From the cell containing the given text, extract its center point as [x, y] coordinate. 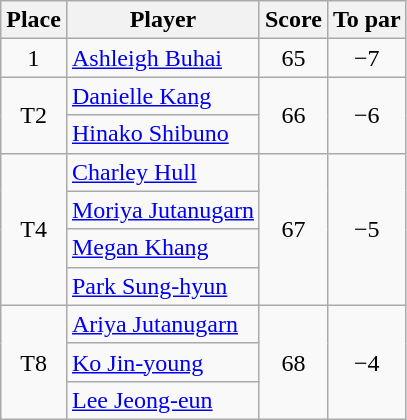
−5 [366, 229]
Danielle Kang [162, 96]
Ariya Jutanugarn [162, 324]
Lee Jeong-eun [162, 400]
67 [293, 229]
Megan Khang [162, 248]
66 [293, 115]
To par [366, 20]
−4 [366, 362]
−6 [366, 115]
65 [293, 58]
Charley Hull [162, 172]
Hinako Shibuno [162, 134]
Park Sung-hyun [162, 286]
Place [34, 20]
Player [162, 20]
Score [293, 20]
68 [293, 362]
T4 [34, 229]
T8 [34, 362]
Ashleigh Buhai [162, 58]
T2 [34, 115]
−7 [366, 58]
Moriya Jutanugarn [162, 210]
1 [34, 58]
Ko Jin-young [162, 362]
